Return the [X, Y] coordinate for the center point of the cell that contains the specified text.  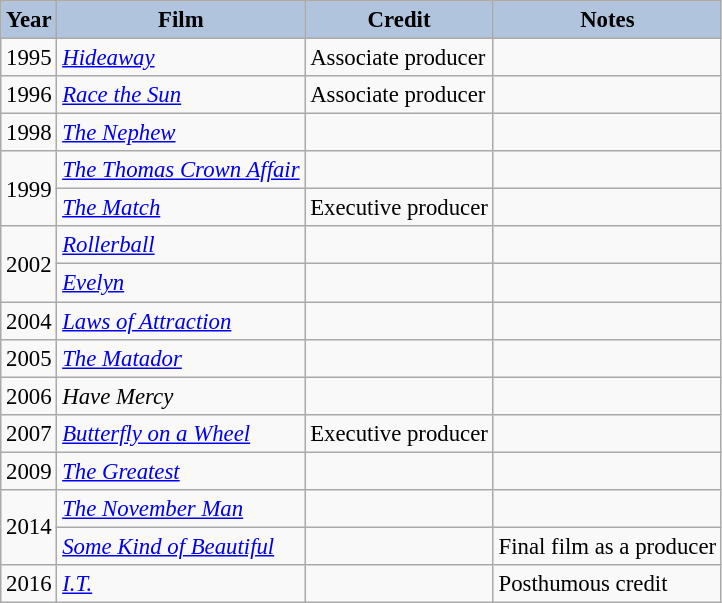
2002 [29, 264]
Some Kind of Beautiful [181, 546]
Have Mercy [181, 396]
Butterfly on a Wheel [181, 433]
Film [181, 20]
2004 [29, 321]
1999 [29, 188]
2016 [29, 584]
Race the Sun [181, 95]
The Matador [181, 358]
2009 [29, 471]
Posthumous credit [607, 584]
Laws of Attraction [181, 321]
2005 [29, 358]
The Match [181, 208]
Credit [399, 20]
Year [29, 20]
I.T. [181, 584]
The Thomas Crown Affair [181, 170]
Rollerball [181, 245]
Hideaway [181, 58]
Evelyn [181, 283]
2014 [29, 528]
1996 [29, 95]
The Nephew [181, 133]
2006 [29, 396]
1998 [29, 133]
1995 [29, 58]
The November Man [181, 509]
The Greatest [181, 471]
Notes [607, 20]
2007 [29, 433]
Final film as a producer [607, 546]
